Extract the [X, Y] coordinate from the center of the cell holding the provided text.  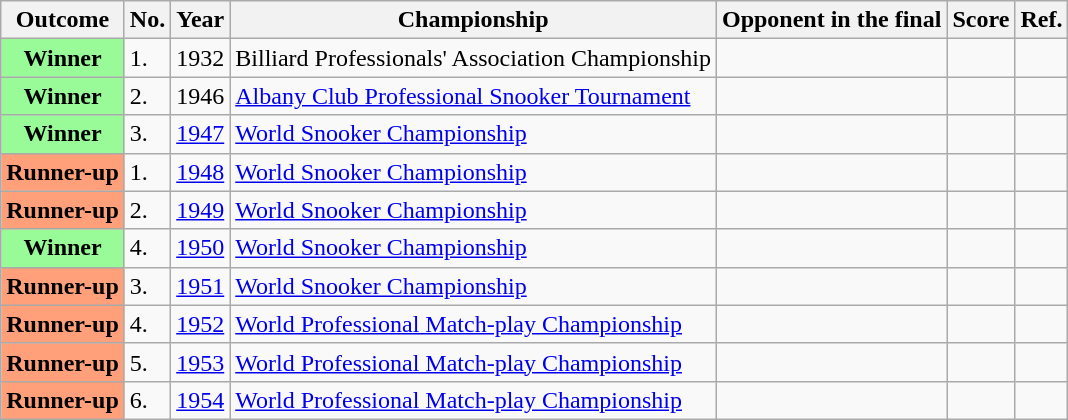
Albany Club Professional Snooker Tournament [474, 96]
Score [981, 20]
Outcome [63, 20]
No. [147, 20]
Ref. [1042, 20]
1946 [200, 96]
1949 [200, 210]
6. [147, 400]
Opponent in the final [831, 20]
1948 [200, 172]
1954 [200, 400]
Billiard Professionals' Association Championship [474, 58]
5. [147, 362]
1950 [200, 248]
1951 [200, 286]
1952 [200, 324]
Year [200, 20]
Championship [474, 20]
1947 [200, 134]
1932 [200, 58]
1953 [200, 362]
